Return the [x, y] coordinate for the center point of the cell that contains the specified text.  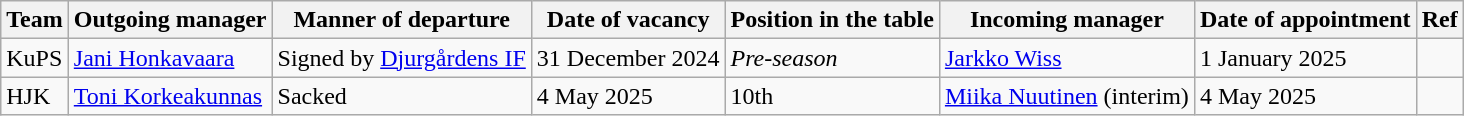
10th [832, 96]
Jani Honkavaara [170, 58]
KuPS [35, 58]
31 December 2024 [628, 58]
Date of appointment [1305, 20]
Sacked [402, 96]
HJK [35, 96]
Position in the table [832, 20]
Miika Nuutinen (interim) [1066, 96]
1 January 2025 [1305, 58]
Signed by Djurgårdens IF [402, 58]
Team [35, 20]
Incoming manager [1066, 20]
Outgoing manager [170, 20]
Toni Korkeakunnas [170, 96]
Ref [1440, 20]
Pre-season [832, 58]
Jarkko Wiss [1066, 58]
Date of vacancy [628, 20]
Manner of departure [402, 20]
